From the cell containing the given text, extract its center point as [X, Y] coordinate. 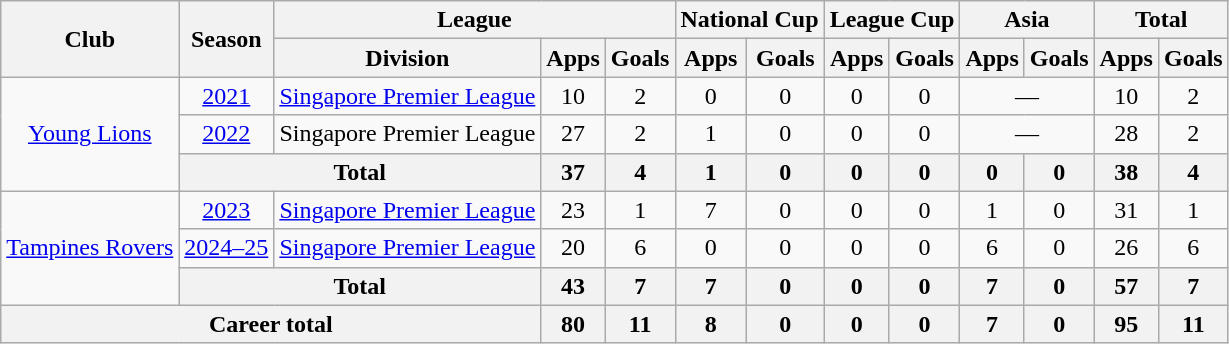
Career total [271, 324]
26 [1126, 248]
31 [1126, 210]
League Cup [892, 20]
Asia [1027, 20]
League [474, 20]
2024–25 [226, 248]
37 [573, 172]
95 [1126, 324]
Season [226, 39]
20 [573, 248]
2023 [226, 210]
57 [1126, 286]
Club [90, 39]
27 [573, 134]
80 [573, 324]
National Cup [750, 20]
2021 [226, 96]
28 [1126, 134]
2022 [226, 134]
Tampines Rovers [90, 248]
38 [1126, 172]
8 [711, 324]
43 [573, 286]
Division [408, 58]
Young Lions [90, 134]
23 [573, 210]
